Locate the cell with the specified text and output its (x, y) center coordinate. 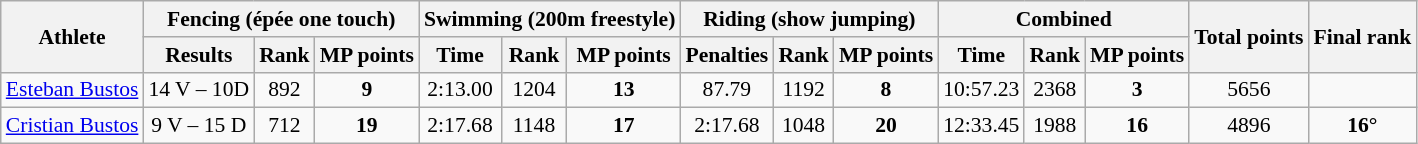
5656 (1248, 90)
Fencing (épée one touch) (281, 19)
712 (284, 126)
4896 (1248, 126)
Athlete (72, 36)
1048 (804, 126)
Penalties (726, 55)
Total points (1248, 36)
13 (624, 90)
892 (284, 90)
16° (1362, 126)
9 V – 15 D (198, 126)
9 (367, 90)
19 (367, 126)
87.79 (726, 90)
1148 (534, 126)
1192 (804, 90)
17 (624, 126)
3 (1137, 90)
2368 (1054, 90)
Combined (1064, 19)
Cristian Bustos (72, 126)
12:33.45 (981, 126)
1988 (1054, 126)
Results (198, 55)
Swimming (200m freestyle) (550, 19)
Esteban Bustos (72, 90)
16 (1137, 126)
1204 (534, 90)
10:57.23 (981, 90)
14 V – 10D (198, 90)
8 (886, 90)
Final rank (1362, 36)
2:13.00 (460, 90)
Riding (show jumping) (809, 19)
20 (886, 126)
